Identify which cell holds the provided text, then report its [X, Y] central coordinate. 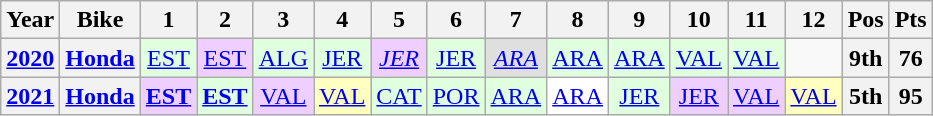
2020 [30, 58]
8 [578, 20]
1 [168, 20]
9th [866, 58]
11 [756, 20]
10 [698, 20]
Bike [100, 20]
76 [910, 58]
12 [814, 20]
Pos [866, 20]
2 [225, 20]
2021 [30, 96]
POR [456, 96]
9 [639, 20]
CAT [399, 96]
6 [456, 20]
ALG [283, 58]
5 [399, 20]
7 [516, 20]
3 [283, 20]
Pts [910, 20]
95 [910, 96]
Year [30, 20]
4 [342, 20]
5th [866, 96]
